Return the (X, Y) coordinate for the center point of the cell that contains the specified text.  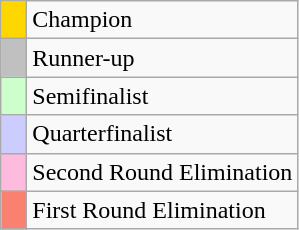
Second Round Elimination (162, 172)
First Round Elimination (162, 210)
Semifinalist (162, 96)
Runner-up (162, 58)
Champion (162, 20)
Quarterfinalist (162, 134)
